Detect which cell encompasses the target text, then output its [x, y] center coordinate. 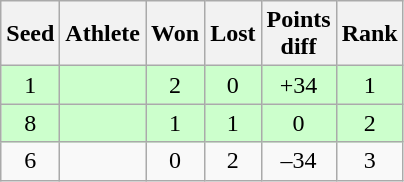
–34 [298, 161]
6 [30, 161]
Seed [30, 34]
Pointsdiff [298, 34]
3 [370, 161]
8 [30, 123]
+34 [298, 85]
Lost [233, 34]
Rank [370, 34]
Athlete [103, 34]
Won [176, 34]
